Provide the (x, y) coordinate of the cell's center where the given text is located.  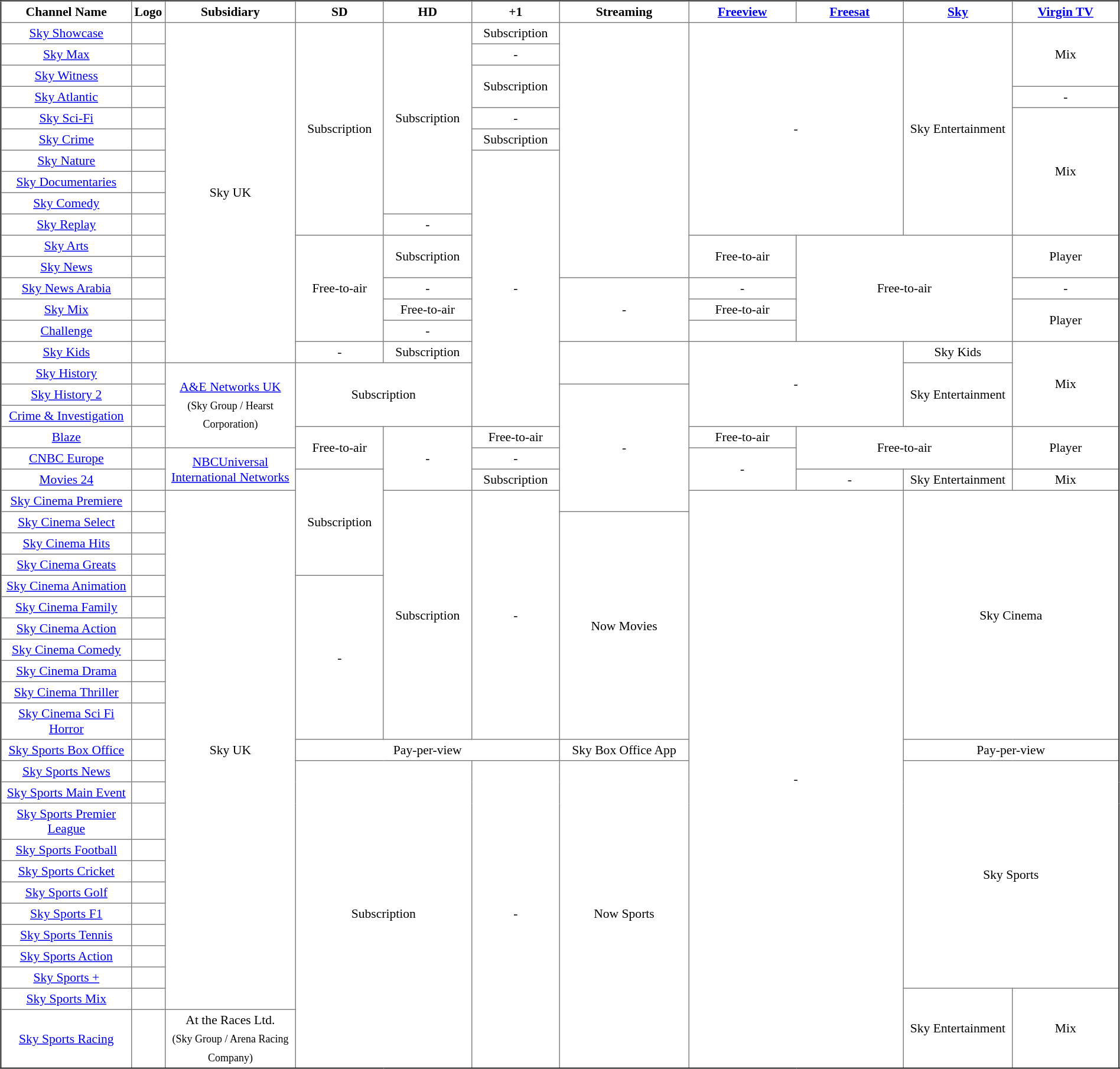
HD (428, 12)
A&E Networks UK(Sky Group / Hearst Corporation) (230, 405)
Movies 24 (66, 480)
Streaming (624, 12)
Sky Sports Premier League (66, 822)
Sky Sports Cricket (66, 871)
Sky Arts (66, 246)
Blaze (66, 437)
Virgin TV (1066, 12)
Sky Cinema Hits (66, 543)
Sky Sports Golf (66, 892)
Sky Comedy (66, 203)
Sky Cinema Sci Fi Horror (66, 721)
Sky Atlantic (66, 97)
CNBC Europe (66, 458)
+1 (515, 12)
Sky (958, 12)
Sky Sports Main Event (66, 793)
Sky News (66, 267)
Sky Mix (66, 309)
Sky Cinema Select (66, 522)
Sky Sci-Fi (66, 118)
Logo (148, 12)
Subsidiary (230, 12)
Now Movies (624, 625)
Channel Name (66, 12)
SD (339, 12)
Now Sports (624, 914)
NBCUniversal International Networks (230, 469)
Sky Showcase (66, 33)
Sky Cinema Premiere (66, 501)
Freesat (849, 12)
Freeview (743, 12)
Sky Sports Mix (66, 999)
Challenge (66, 331)
Sky Witness (66, 76)
Sky Cinema Animation (66, 586)
Sky Cinema Comedy (66, 650)
Sky Sports Football (66, 850)
Sky Sports Action (66, 956)
Sky News Arabia (66, 288)
Sky Sports (1011, 875)
Sky Cinema Greats (66, 565)
Sky Cinema (1011, 615)
At the Races Ltd.(Sky Group / Arena Racing Company) (230, 1038)
Sky Max (66, 54)
Sky Nature (66, 161)
Sky Sports Box Office (66, 750)
Sky History (66, 373)
Sky Box Office App (624, 750)
Sky Cinema Thriller (66, 692)
Sky Sports F1 (66, 914)
Sky Sports Racing (66, 1038)
Sky Sports Tennis (66, 935)
Sky Cinema Family (66, 607)
Sky Crime (66, 139)
Sky Replay (66, 224)
Sky Cinema Action (66, 628)
Sky Documentaries (66, 182)
Sky History 2 (66, 395)
Crime & Investigation (66, 416)
Sky Cinema Drama (66, 671)
Sky Sports News (66, 771)
Sky Sports + (66, 977)
